Capture the cell that displays the provided text and extract its [X, Y] central coordinate. 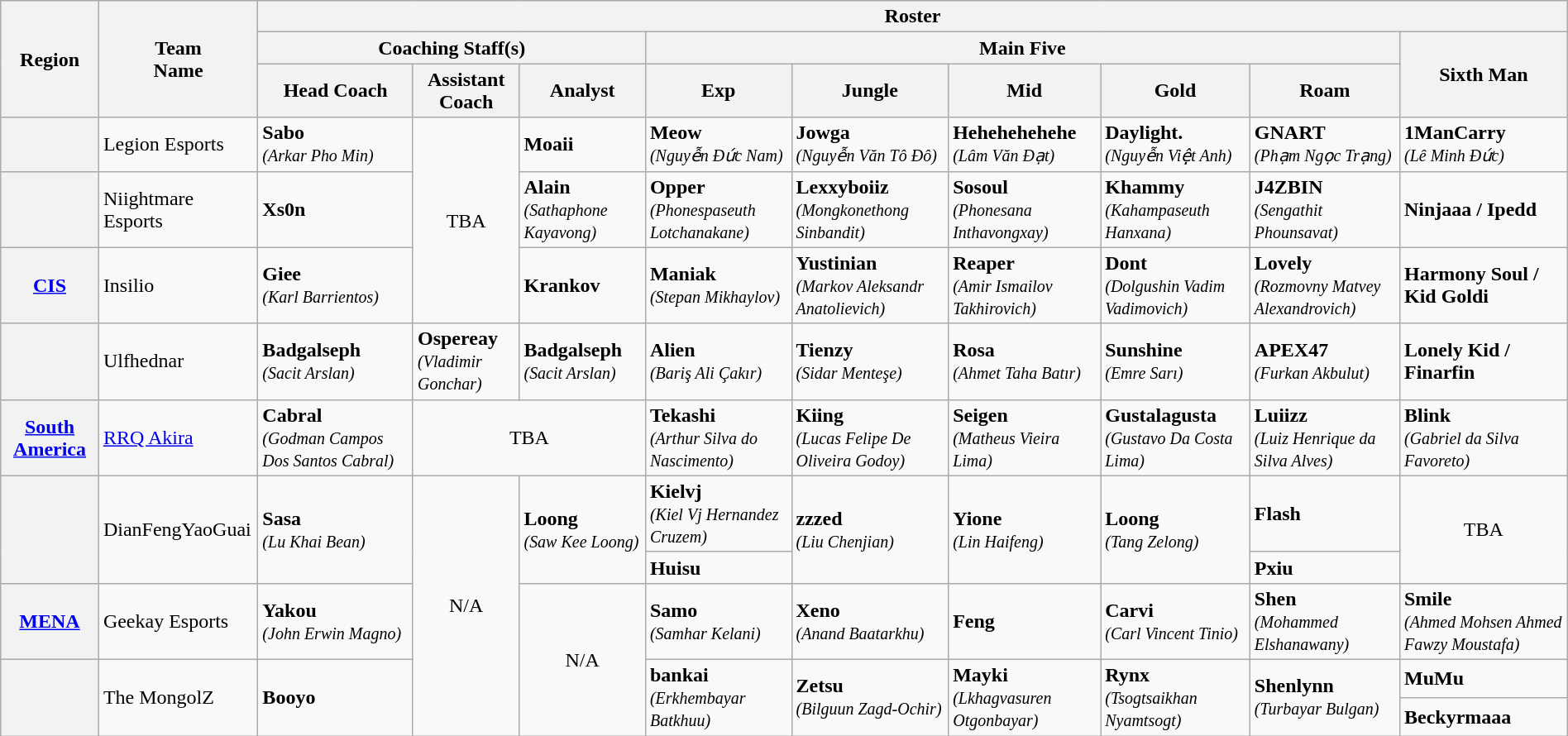
Maniak(Stepan Mikhaylov) [718, 285]
Head Coach [336, 91]
Jowga(Nguyễn Văn Tô Đô) [870, 144]
Khammy(Kahampaseuth Hanxana) [1176, 209]
Krankov [582, 285]
Loong(Tang Zelong) [1176, 529]
DianFengYaoGuai [178, 529]
bankai (Erkhembayar Batkhuu) [718, 697]
Seigen(Matheus Vieira Lima) [1025, 437]
MuMu [1484, 678]
Daylight.(Nguyễn Việt Anh) [1176, 144]
Hehehehehehe(Lâm Văn Đạt) [1025, 144]
Xs0n [336, 209]
Lonely Kid / Finarfin [1484, 361]
Sabo(Arkar Pho Min) [336, 144]
Alien(Bariş Ali Çakır) [718, 361]
Shen(Mohammed Elshanawany) [1325, 621]
Ninjaaa / Ipedd [1484, 209]
Roster [913, 17]
Beckyrmaaa [1484, 716]
Gustalagusta(Gustavo Da Costa Lima) [1176, 437]
Shenlynn(Turbayar Bulgan) [1325, 697]
zzzed(Liu Chenjian) [870, 529]
Tekashi(Arthur Silva do Nascimento) [718, 437]
Exp [718, 91]
J4ZBIN(Sengathit Phounsavat) [1325, 209]
Smile(Ahmed Mohsen Ahmed Fawzy Moustafa) [1484, 621]
Blink(Gabriel da Silva Favoreto) [1484, 437]
Samo(Samhar Kelani) [718, 621]
Yustinian(Markov Aleksandr Anatolievich) [870, 285]
Huisu [718, 567]
Jungle [870, 91]
1ManCarry(Lê Minh Đức) [1484, 144]
Lovely(Rozmovny Matvey Alexandrovich) [1325, 285]
Tienzy(Sidar Menteşe) [870, 361]
Giee(Karl Barrientos) [336, 285]
MENA [50, 621]
Harmony Soul / Kid Goldi [1484, 285]
Rosa(Ahmet Taha Batır) [1025, 361]
Ospereay(Vladimir Gonchar) [466, 361]
Coaching Staff(s) [452, 48]
TeamName [178, 60]
Booyo [336, 697]
Meow(Nguyễn Đức Nam) [718, 144]
APEX47(Furkan Akbulut) [1325, 361]
Niightmare Esports [178, 209]
South America [50, 437]
Pxiu [1325, 567]
Cabral(Godman Campos Dos Santos Cabral) [336, 437]
Reaper(Amir Ismailov Takhirovich) [1025, 285]
Kiing(Lucas Felipe De Oliveira Godoy) [870, 437]
Mayki (Lkhagvasuren Otgonbayar) [1025, 697]
Xeno(Anand Baatarkhu) [870, 621]
Analyst [582, 91]
Moaii [582, 144]
Sixth Man [1484, 74]
Loong(Saw Kee Loong) [582, 529]
Legion Esports [178, 144]
Opper(Phonespaseuth Lotchanakane) [718, 209]
Main Five [1022, 48]
Ulfhednar [178, 361]
Sunshine(Emre Sarı) [1176, 361]
Yakou(John Erwin Magno) [336, 621]
Sasa(Lu Khai Bean) [336, 529]
Rynx (Tsogtsaikhan Nyamtsogt) [1176, 697]
Gold [1176, 91]
GNART(Phạm Ngọc Trạng) [1325, 144]
Yione(Lin Haifeng) [1025, 529]
CIS [50, 285]
Assistant Coach [466, 91]
Luiizz(Luiz Henrique da Silva Alves) [1325, 437]
Region [50, 60]
Dont(Dolgushin Vadim Vadimovich) [1176, 285]
Insilio [178, 285]
Zetsu (Bilguun Zagd-Ochir) [870, 697]
Carvi(Carl Vincent Tinio) [1176, 621]
Alain(Sathaphone Kayavong) [582, 209]
Lexxyboiiz(Mongkonethong Sinbandit) [870, 209]
Sosoul(Phonesana Inthavongxay) [1025, 209]
Flash [1325, 514]
The MongolZ [178, 697]
Feng [1025, 621]
Mid [1025, 91]
Geekay Esports [178, 621]
Roam [1325, 91]
RRQ Akira [178, 437]
Kielvj(Kiel Vj Hernandez Cruzem) [718, 514]
